Capture the cell that displays the provided text and extract its (x, y) central coordinate. 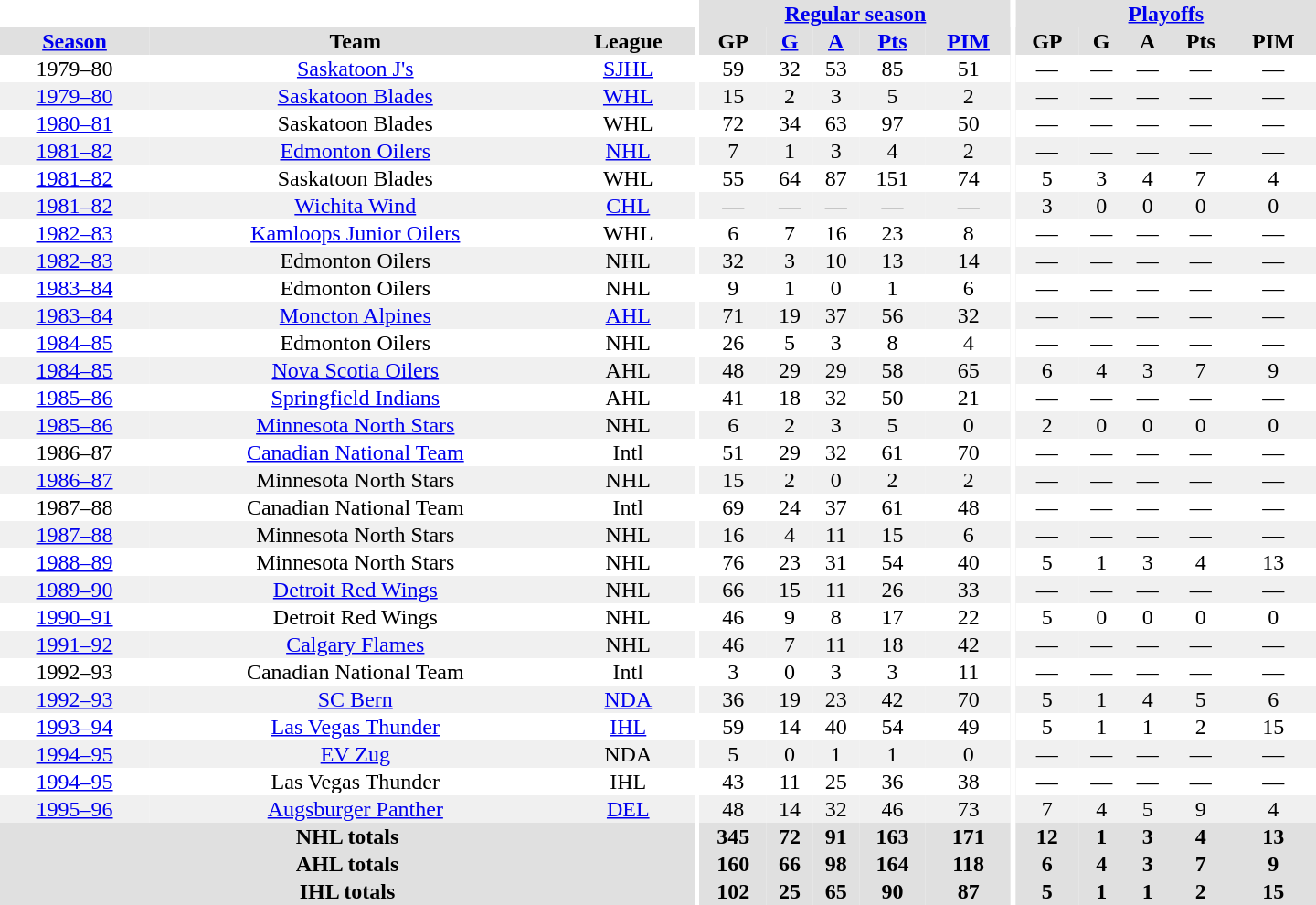
118 (969, 864)
56 (892, 315)
53 (835, 69)
AHL totals (347, 864)
151 (892, 178)
Calgary Flames (355, 644)
League (628, 41)
Saskatoon J's (355, 69)
1989–90 (75, 590)
64 (790, 178)
12 (1047, 836)
90 (892, 891)
21 (969, 398)
Playoffs (1166, 14)
1995–96 (75, 809)
Team (355, 41)
171 (969, 836)
1993–94 (75, 727)
1980–81 (75, 123)
IHL totals (347, 891)
74 (969, 178)
Augsburger Panther (355, 809)
41 (733, 398)
164 (892, 864)
97 (892, 123)
38 (969, 782)
Wichita Wind (355, 206)
71 (733, 315)
58 (892, 370)
Kamloops Junior Oilers (355, 233)
CHL (628, 206)
43 (733, 782)
91 (835, 836)
Springfield Indians (355, 398)
10 (835, 261)
31 (835, 562)
33 (969, 590)
76 (733, 562)
Season (75, 41)
SC Bern (355, 699)
163 (892, 836)
17 (892, 617)
Nova Scotia Oilers (355, 370)
1990–91 (75, 617)
1988–89 (75, 562)
Moncton Alpines (355, 315)
102 (733, 891)
73 (969, 809)
345 (733, 836)
EV Zug (355, 754)
22 (969, 617)
160 (733, 864)
24 (790, 507)
55 (733, 178)
69 (733, 507)
34 (790, 123)
1991–92 (75, 644)
63 (835, 123)
98 (835, 864)
Regular season (855, 14)
SJHL (628, 69)
85 (892, 69)
DEL (628, 809)
NHL totals (347, 836)
49 (969, 727)
